Capture the cell that displays the provided text and extract its [X, Y] central coordinate. 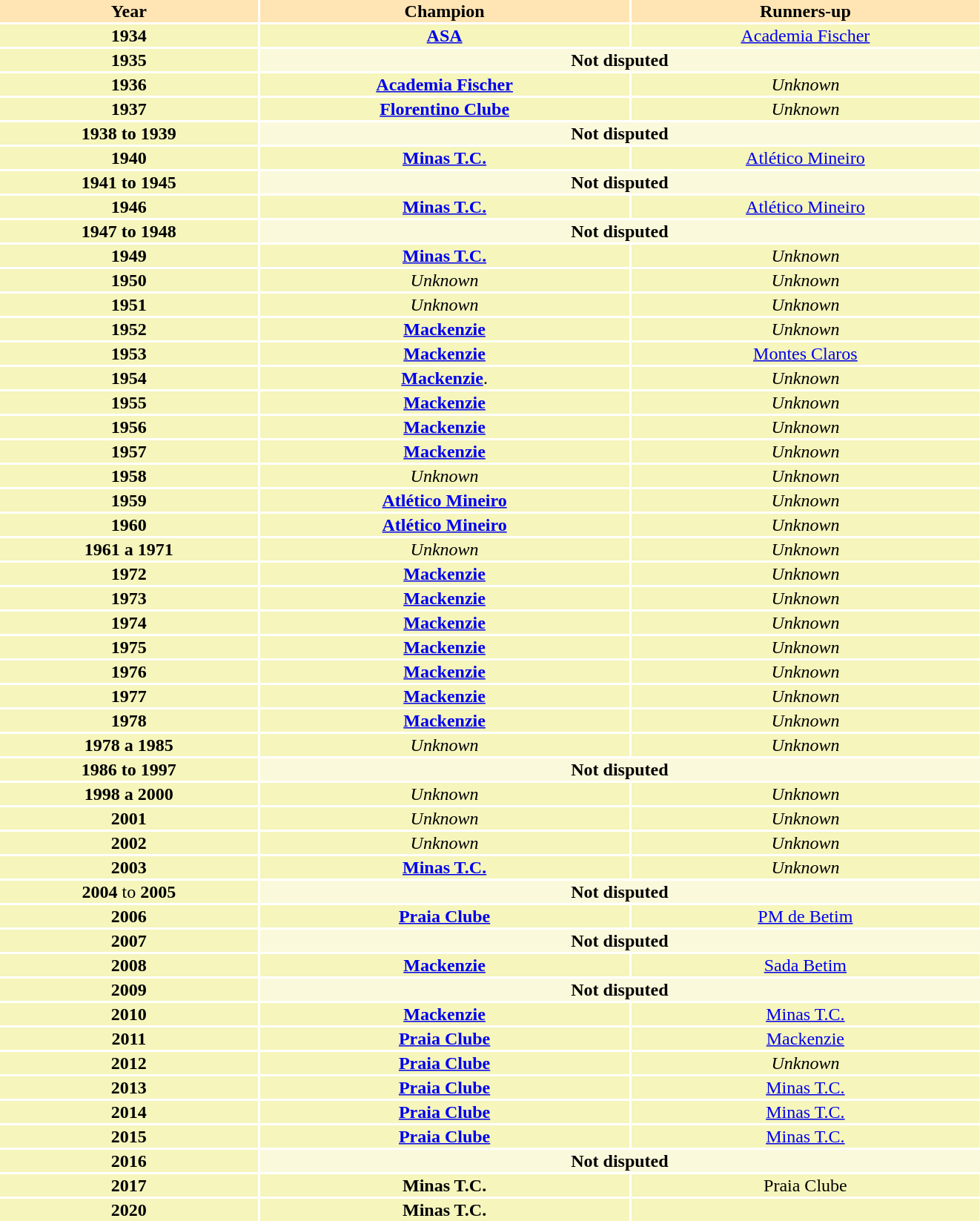
1998 a 2000 [129, 794]
1950 [129, 280]
1953 [129, 354]
Sada Betim [806, 965]
2013 [129, 1088]
2004 to 2005 [129, 892]
PM de Betim [806, 916]
2012 [129, 1063]
2014 [129, 1112]
2020 [129, 1210]
1974 [129, 623]
2017 [129, 1185]
1954 [129, 378]
1960 [129, 525]
1952 [129, 329]
1935 [129, 60]
2008 [129, 965]
1961 a 1971 [129, 549]
1958 [129, 476]
2015 [129, 1136]
1946 [129, 207]
2016 [129, 1161]
1947 to 1948 [129, 231]
1986 to 1997 [129, 770]
1955 [129, 403]
1973 [129, 598]
1956 [129, 427]
1978 [129, 721]
Runners-up [806, 11]
Montes Claros [806, 354]
1975 [129, 647]
ASA [445, 36]
2009 [129, 990]
2006 [129, 916]
1936 [129, 85]
1972 [129, 574]
2002 [129, 843]
2007 [129, 941]
1941 to 1945 [129, 182]
2003 [129, 867]
1934 [129, 36]
1938 to 1939 [129, 133]
1978 a 1985 [129, 745]
2011 [129, 1039]
1937 [129, 109]
2001 [129, 818]
Florentino Clube [445, 109]
1976 [129, 672]
1940 [129, 158]
Year [129, 11]
1977 [129, 696]
1949 [129, 256]
2010 [129, 1014]
Mackenzie. [445, 378]
1951 [129, 305]
1957 [129, 451]
Champion [445, 11]
1959 [129, 500]
